Provide the [X, Y] coordinate of the cell's center where the given text is located.  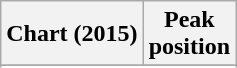
Peak position [189, 34]
Chart (2015) [72, 34]
